For the text-containing cell, return its midpoint in [x, y] coordinate format. 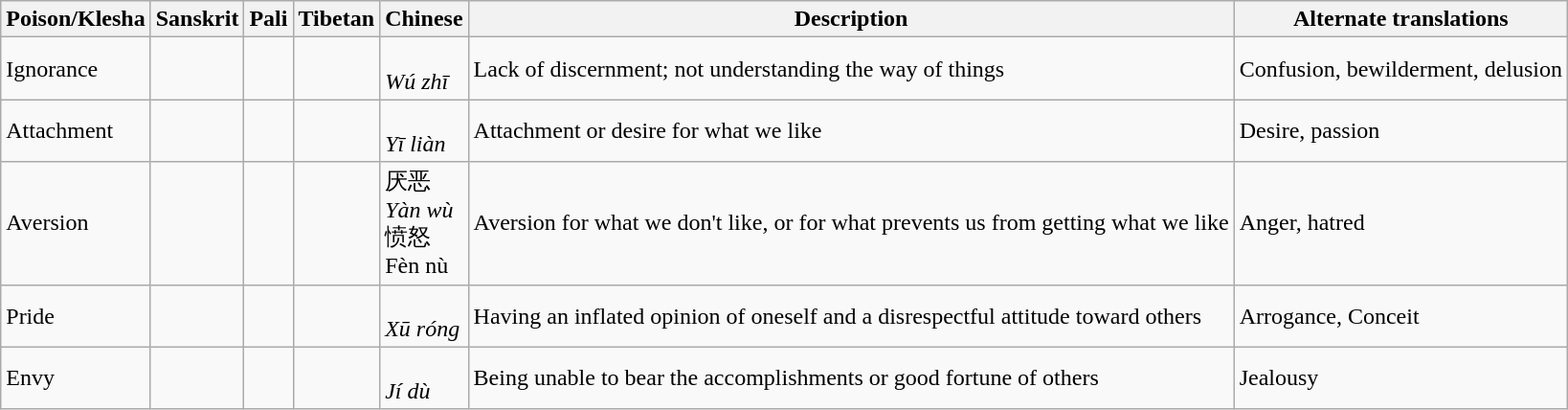
Aversion [76, 223]
Description [851, 19]
Poison/Klesha [76, 19]
Arrogance, Conceit [1400, 316]
Envy [76, 377]
Wú zhī [424, 69]
Jí dù [424, 377]
厌恶Yàn wù愤怒Fèn nù [424, 223]
Having an inflated opinion of oneself and a disrespectful attitude toward others [851, 316]
Xū róng [424, 316]
Lack of discernment; not understanding the way of things [851, 69]
Desire, passion [1400, 130]
Confusion, bewilderment, delusion [1400, 69]
Ignorance [76, 69]
Anger, hatred [1400, 223]
Yī liàn [424, 130]
Tibetan [337, 19]
Alternate translations [1400, 19]
Jealousy [1400, 377]
Pride [76, 316]
Aversion for what we don't like, or for what prevents us from getting what we like [851, 223]
Pali [268, 19]
Attachment or desire for what we like [851, 130]
Chinese [424, 19]
Being unable to bear the accomplishments or good fortune of others [851, 377]
Sanskrit [197, 19]
Attachment [76, 130]
